Pinpoint the cell where the given text exists, returning its [X, Y] midpoint coordinate. 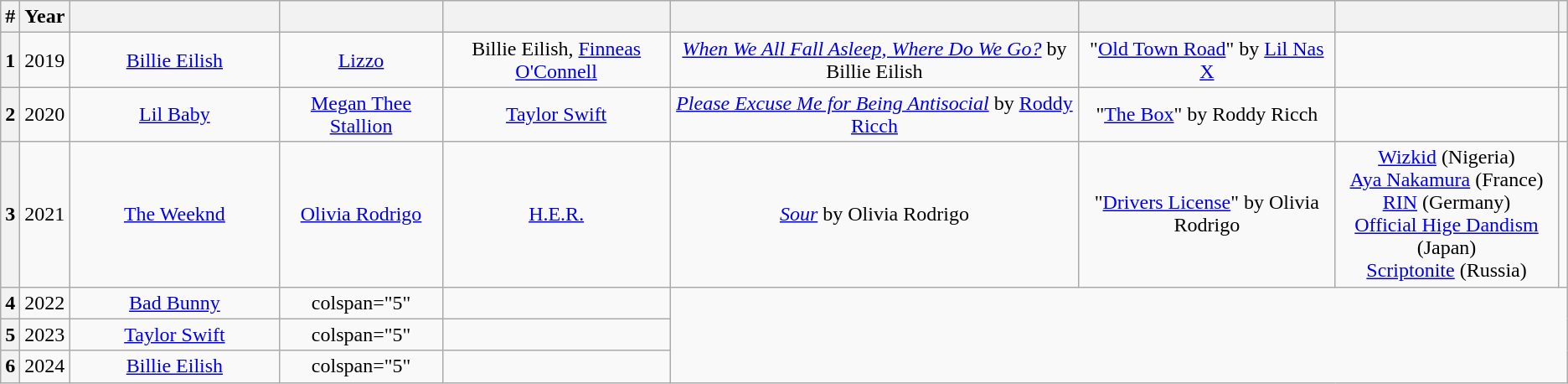
Year [45, 17]
5 [10, 335]
The Weeknd [174, 215]
Olivia Rodrigo [361, 215]
1 [10, 60]
3 [10, 215]
2 [10, 114]
Please Excuse Me for Being Antisocial by Roddy Ricch [874, 114]
When We All Fall Asleep, Where Do We Go? by Billie Eilish [874, 60]
# [10, 17]
Wizkid (Nigeria)Aya Nakamura (France)RIN (Germany)Official Hige Dandism (Japan)Scriptonite (Russia) [1447, 215]
2023 [45, 335]
2021 [45, 215]
2024 [45, 366]
Billie Eilish, Finneas O'Connell [556, 60]
2019 [45, 60]
2022 [45, 303]
H.E.R. [556, 215]
"The Box" by Roddy Ricch [1207, 114]
2020 [45, 114]
"Old Town Road" by Lil Nas X [1207, 60]
Lil Baby [174, 114]
Megan Thee Stallion [361, 114]
"Drivers License" by Olivia Rodrigo [1207, 215]
Bad Bunny [174, 303]
4 [10, 303]
6 [10, 366]
Lizzo [361, 60]
Sour by Olivia Rodrigo [874, 215]
